Extract the [X, Y] coordinate from the center of the cell holding the provided text.  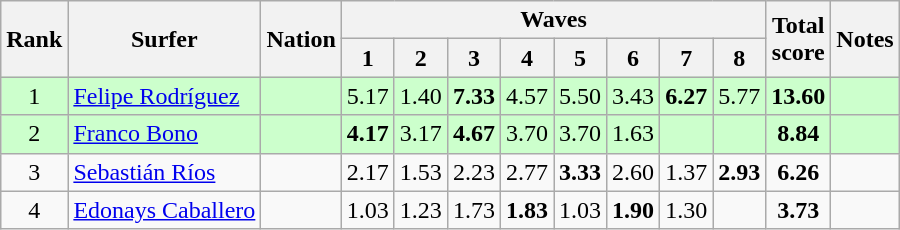
6 [634, 58]
Notes [865, 39]
Surfer [164, 39]
2.77 [526, 172]
1.40 [420, 96]
Rank [34, 39]
1.90 [634, 210]
1.73 [474, 210]
8 [740, 58]
4.67 [474, 134]
Sebastián Ríos [164, 172]
1.23 [420, 210]
1.37 [686, 172]
13.60 [798, 96]
Edonays Caballero [164, 210]
8.84 [798, 134]
2.23 [474, 172]
4.57 [526, 96]
2.60 [634, 172]
Nation [301, 39]
1.30 [686, 210]
3.43 [634, 96]
5.50 [580, 96]
6.27 [686, 96]
Waves [553, 20]
2.93 [740, 172]
3.33 [580, 172]
Felipe Rodríguez [164, 96]
7.33 [474, 96]
1.53 [420, 172]
5.77 [740, 96]
3.17 [420, 134]
6.26 [798, 172]
5 [580, 58]
2.17 [368, 172]
Franco Bono [164, 134]
7 [686, 58]
5.17 [368, 96]
Totalscore [798, 39]
3.73 [798, 210]
4.17 [368, 134]
1.83 [526, 210]
1.63 [634, 134]
